Find where the given text appears and provide that cell's center as [X, Y] coordinate. 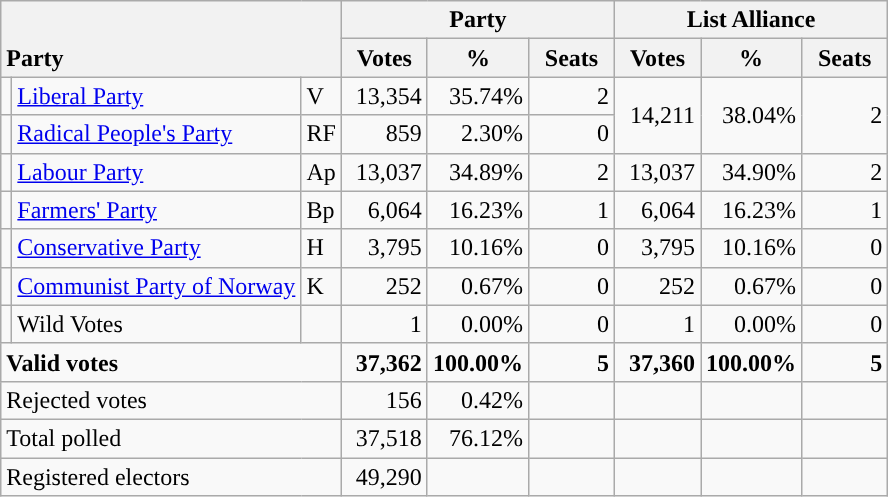
Ap [321, 172]
37,360 [657, 362]
Communist Party of Norway [156, 286]
35.74% [478, 96]
38.04% [752, 115]
2.30% [478, 134]
Registered electors [172, 477]
Total polled [172, 438]
Bp [321, 210]
859 [384, 134]
Valid votes [172, 362]
List Alliance [750, 20]
49,290 [384, 477]
H [321, 248]
Rejected votes [172, 400]
Labour Party [156, 172]
V [321, 96]
RF [321, 134]
13,354 [384, 96]
37,362 [384, 362]
34.89% [478, 172]
156 [384, 400]
K [321, 286]
34.90% [752, 172]
76.12% [478, 438]
Liberal Party [156, 96]
14,211 [657, 115]
Radical People's Party [156, 134]
0.42% [478, 400]
Wild Votes [156, 324]
Farmers' Party [156, 210]
Conservative Party [156, 248]
37,518 [384, 438]
